Provide the (X, Y) coordinate of the cell's center where the given text is located.  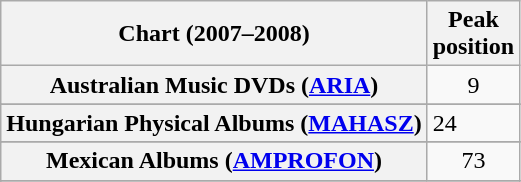
73 (473, 161)
24 (473, 123)
Hungarian Physical Albums (MAHASZ) (214, 123)
Chart (2007–2008) (214, 34)
Mexican Albums (AMPROFON) (214, 161)
Peakposition (473, 34)
9 (473, 85)
Australian Music DVDs (ARIA) (214, 85)
